Capture the cell that displays the provided text and extract its [X, Y] central coordinate. 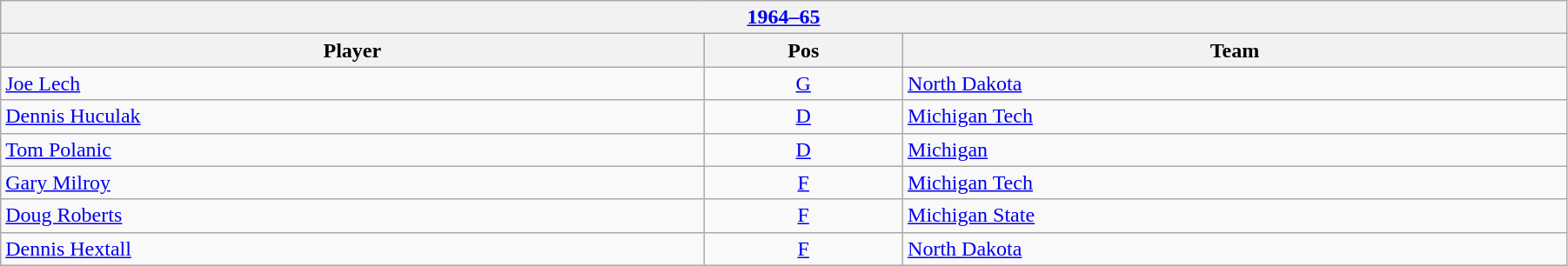
Player [352, 50]
G [804, 83]
Pos [804, 50]
Michigan State [1236, 216]
Joe Lech [352, 83]
Gary Milroy [352, 183]
Michigan [1236, 150]
Tom Polanic [352, 150]
1964–65 [784, 17]
Dennis Huculak [352, 116]
Doug Roberts [352, 216]
Dennis Hextall [352, 249]
Team [1236, 50]
